Return [x, y] of the center of cell containing provided text 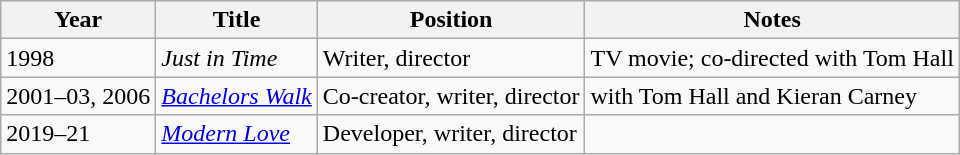
Just in Time [236, 58]
Co-creator, writer, director [451, 96]
1998 [78, 58]
Title [236, 20]
Modern Love [236, 134]
Year [78, 20]
Developer, writer, director [451, 134]
2019–21 [78, 134]
TV movie; co-directed with Tom Hall [772, 58]
Bachelors Walk [236, 96]
2001–03, 2006 [78, 96]
Notes [772, 20]
Writer, director [451, 58]
Position [451, 20]
with Tom Hall and Kieran Carney [772, 96]
